Capture the cell that displays the provided text and extract its [x, y] central coordinate. 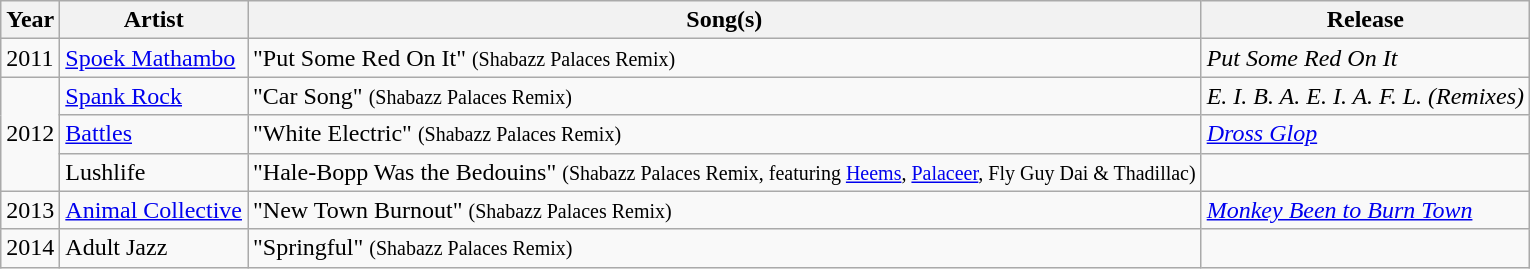
"Car Song" (Shabazz Palaces Remix) [725, 96]
Dross Glop [1365, 134]
2012 [30, 134]
Spoek Mathambo [154, 58]
Animal Collective [154, 210]
E. I. B. A. E. I. A. F. L. (Remixes) [1365, 96]
2011 [30, 58]
Artist [154, 20]
Monkey Been to Burn Town [1365, 210]
Adult Jazz [154, 248]
Battles [154, 134]
"Springful" (Shabazz Palaces Remix) [725, 248]
2014 [30, 248]
Put Some Red On It [1365, 58]
Lushlife [154, 172]
"Put Some Red On It" (Shabazz Palaces Remix) [725, 58]
Song(s) [725, 20]
Year [30, 20]
2013 [30, 210]
"New Town Burnout" (Shabazz Palaces Remix) [725, 210]
Release [1365, 20]
Spank Rock [154, 96]
"White Electric" (Shabazz Palaces Remix) [725, 134]
"Hale-Bopp Was the Bedouins" (Shabazz Palaces Remix, featuring Heems, Palaceer, Fly Guy Dai & Thadillac) [725, 172]
